Return (X, Y) of the center of cell containing provided text 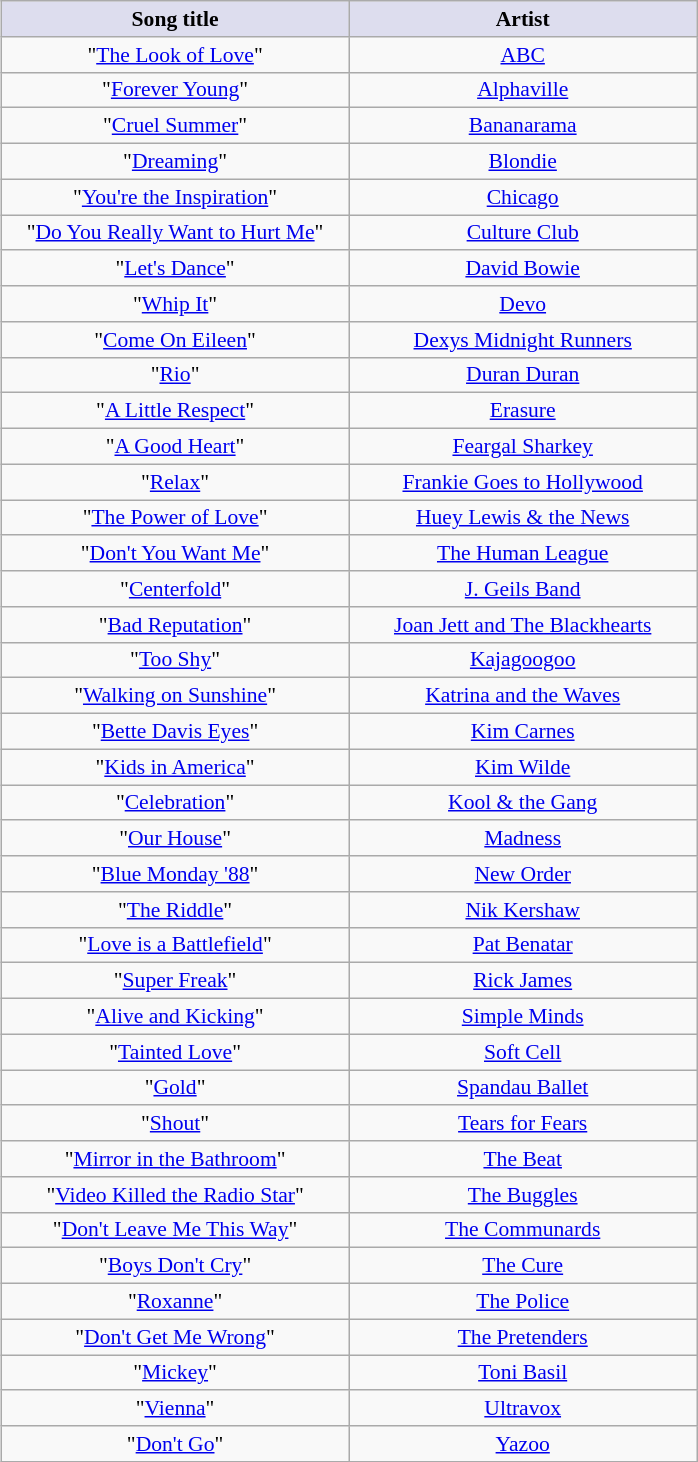
Bananarama (523, 126)
"Blue Monday '88" (175, 874)
"Too Shy" (175, 660)
"Do You Really Want to Hurt Me" (175, 232)
Erasure (523, 411)
"Come On Eileen" (175, 339)
Duran Duran (523, 375)
"Centerfold" (175, 589)
Kim Carnes (523, 731)
Devo (523, 304)
"Mickey" (175, 1372)
Frankie Goes to Hollywood (523, 482)
New Order (523, 874)
ABC (523, 54)
"Cruel Summer" (175, 126)
The Communards (523, 1230)
David Bowie (523, 268)
Joan Jett and The Blackhearts (523, 624)
The Beat (523, 1159)
Yazoo (523, 1444)
Kim Wilde (523, 767)
"Video Killed the Radio Star" (175, 1194)
The Human League (523, 553)
Dexys Midnight Runners (523, 339)
Artist (523, 19)
"Let's Dance" (175, 268)
"Dreaming" (175, 161)
"Walking on Sunshine" (175, 696)
The Cure (523, 1266)
"Super Freak" (175, 981)
Feargal Sharkey (523, 446)
"The Riddle" (175, 909)
The Police (523, 1301)
"Gold" (175, 1088)
"Our House" (175, 838)
"The Power of Love" (175, 518)
Soft Cell (523, 1052)
"Don't Go" (175, 1444)
J. Geils Band (523, 589)
Madness (523, 838)
"Love is a Battlefield" (175, 945)
"Roxanne" (175, 1301)
Pat Benatar (523, 945)
"Bad Reputation" (175, 624)
"Don't Get Me Wrong" (175, 1337)
Blondie (523, 161)
"Kids in America" (175, 767)
Simple Minds (523, 1016)
"Forever Young" (175, 90)
Nik Kershaw (523, 909)
"Celebration" (175, 802)
"Tainted Love" (175, 1052)
Kool & the Gang (523, 802)
Toni Basil (523, 1372)
Song title (175, 19)
"Boys Don't Cry" (175, 1266)
The Pretenders (523, 1337)
"A Good Heart" (175, 446)
"Whip It" (175, 304)
"Don't Leave Me This Way" (175, 1230)
Alphaville (523, 90)
Chicago (523, 197)
"You're the Inspiration" (175, 197)
Spandau Ballet (523, 1088)
"A Little Respect" (175, 411)
Kajagoogoo (523, 660)
"The Look of Love" (175, 54)
Tears for Fears (523, 1123)
"Rio" (175, 375)
Katrina and the Waves (523, 696)
"Relax" (175, 482)
Rick James (523, 981)
"Alive and Kicking" (175, 1016)
The Buggles (523, 1194)
Culture Club (523, 232)
"Bette Davis Eyes" (175, 731)
Huey Lewis & the News (523, 518)
"Vienna" (175, 1408)
Ultravox (523, 1408)
"Mirror in the Bathroom" (175, 1159)
"Shout" (175, 1123)
"Don't You Want Me" (175, 553)
